Extract the (X, Y) coordinate from the center of the cell holding the provided text.  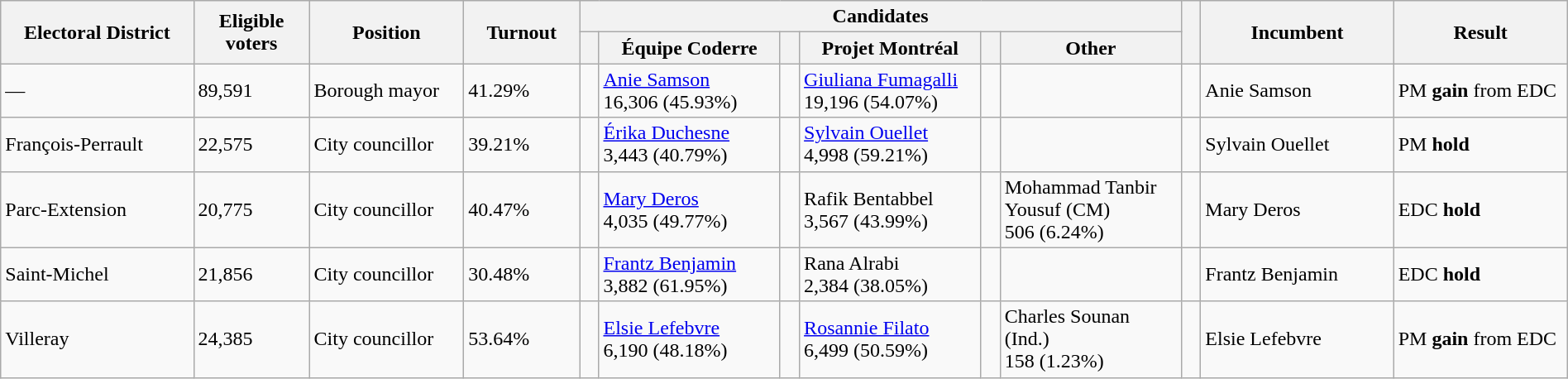
Sylvain Ouellet 4,998 (59.21%) (890, 144)
Eligible voters (251, 32)
Mohammad Tanbir Yousuf (CM) 506 (6.24%) (1090, 209)
Position (387, 32)
30.48% (522, 275)
François-Perrault (98, 144)
Rafik Bentabbel 3,567 (43.99%) (890, 209)
Saint-Michel (98, 275)
Érika Duchesne 3,443 (40.79%) (690, 144)
PM hold (1480, 144)
Mary Deros 4,035 (49.77%) (690, 209)
89,591 (251, 91)
Projet Montréal (890, 48)
Équipe Coderre (690, 48)
21,856 (251, 275)
Frantz Benjamin (1297, 275)
24,385 (251, 339)
39.21% (522, 144)
Borough mayor (387, 91)
41.29% (522, 91)
20,775 (251, 209)
Rosannie Filato 6,499 (50.59%) (890, 339)
Sylvain Ouellet (1297, 144)
22,575 (251, 144)
Frantz Benjamin 3,882 (61.95%) (690, 275)
Anie Samson (1297, 91)
Turnout (522, 32)
Other (1090, 48)
Mary Deros (1297, 209)
Incumbent (1297, 32)
Elsie Lefebvre (1297, 339)
Electoral District (98, 32)
Result (1480, 32)
— (98, 91)
Anie Samson 16,306 (45.93%) (690, 91)
Charles Sounan (Ind.) 158 (1.23%) (1090, 339)
Candidates (881, 17)
Giuliana Fumagalli 19,196 (54.07%) (890, 91)
Rana Alrabi 2,384 (38.05%) (890, 275)
Villeray (98, 339)
Elsie Lefebvre 6,190 (48.18%) (690, 339)
Parc-Extension (98, 209)
53.64% (522, 339)
40.47% (522, 209)
